Find where the given text appears and provide that cell's center as [X, Y] coordinate. 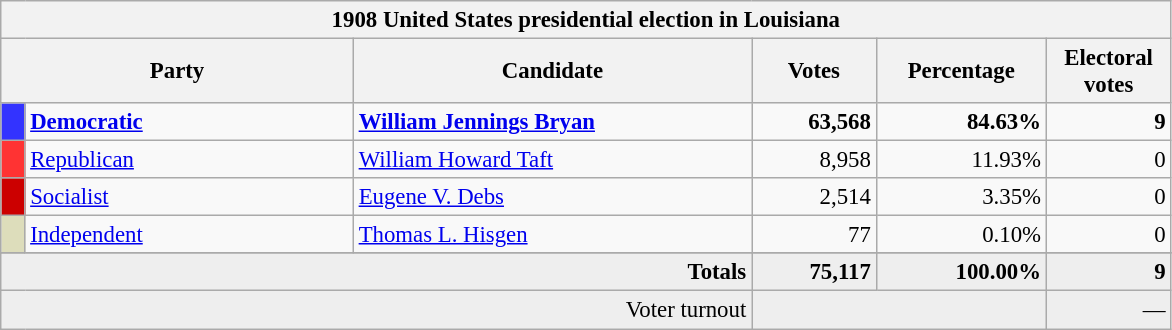
Voter turnout [376, 310]
William Jennings Bryan [552, 122]
Votes [814, 72]
Party [178, 72]
8,958 [814, 160]
0.10% [961, 235]
Republican [189, 160]
77 [814, 235]
75,117 [814, 273]
84.63% [961, 122]
Percentage [961, 72]
1908 United States presidential election in Louisiana [586, 20]
2,514 [814, 197]
Socialist [189, 197]
3.35% [961, 197]
Independent [189, 235]
Thomas L. Hisgen [552, 235]
63,568 [814, 122]
William Howard Taft [552, 160]
100.00% [961, 273]
Electoral votes [1108, 72]
— [1108, 310]
Totals [376, 273]
11.93% [961, 160]
Candidate [552, 72]
Eugene V. Debs [552, 197]
Democratic [189, 122]
